Provide the [X, Y] coordinate of the cell's center where the given text is located.  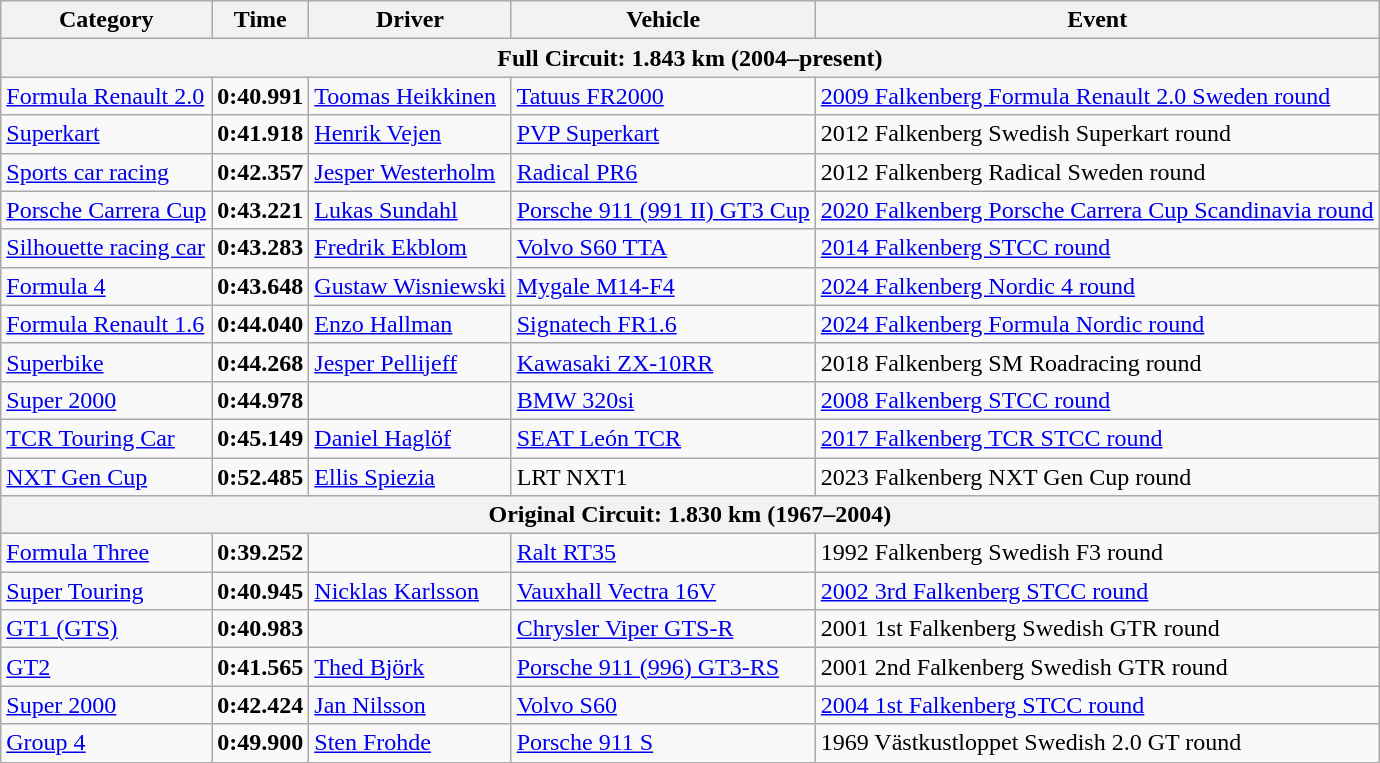
Jesper Pellijeff [410, 362]
Formula 4 [106, 286]
2024 Falkenberg Nordic 4 round [1097, 286]
NXT Gen Cup [106, 477]
GT2 [106, 667]
2023 Falkenberg NXT Gen Cup round [1097, 477]
2009 Falkenberg Formula Renault 2.0 Sweden round [1097, 96]
Super Touring [106, 591]
Radical PR6 [663, 172]
Superbike [106, 362]
0:52.485 [260, 477]
Formula Three [106, 553]
Henrik Vejen [410, 134]
0:42.424 [260, 705]
Porsche 911 (996) GT3-RS [663, 667]
Group 4 [106, 743]
PVP Superkart [663, 134]
Driver [410, 20]
Thed Björk [410, 667]
Daniel Haglöf [410, 438]
Signatech FR1.6 [663, 324]
Formula Renault 1.6 [106, 324]
0:39.252 [260, 553]
0:43.221 [260, 210]
Category [106, 20]
Lukas Sundahl [410, 210]
2001 1st Falkenberg Swedish GTR round [1097, 629]
2018 Falkenberg SM Roadracing round [1097, 362]
LRT NXT1 [663, 477]
Vauxhall Vectra 16V [663, 591]
2012 Falkenberg Swedish Superkart round [1097, 134]
2012 Falkenberg Radical Sweden round [1097, 172]
0:44.040 [260, 324]
0:43.648 [260, 286]
TCR Touring Car [106, 438]
2004 1st Falkenberg STCC round [1097, 705]
Chrysler Viper GTS-R [663, 629]
Silhouette racing car [106, 248]
Fredrik Ekblom [410, 248]
2014 Falkenberg STCC round [1097, 248]
Porsche Carrera Cup [106, 210]
BMW 320si [663, 400]
Mygale M14-F4 [663, 286]
Vehicle [663, 20]
Ralt RT35 [663, 553]
Superkart [106, 134]
Event [1097, 20]
2017 Falkenberg TCR STCC round [1097, 438]
1969 Västkustloppet Swedish 2.0 GT round [1097, 743]
Original Circuit: 1.830 km (1967–2004) [690, 515]
0:45.149 [260, 438]
Formula Renault 2.0 [106, 96]
0:44.268 [260, 362]
Sports car racing [106, 172]
GT1 (GTS) [106, 629]
Volvo S60 [663, 705]
Jesper Westerholm [410, 172]
Enzo Hallman [410, 324]
0:49.900 [260, 743]
0:40.991 [260, 96]
Porsche 911 S [663, 743]
Sten Frohde [410, 743]
Gustaw Wisniewski [410, 286]
2020 Falkenberg Porsche Carrera Cup Scandinavia round [1097, 210]
2024 Falkenberg Formula Nordic round [1097, 324]
0:40.983 [260, 629]
Time [260, 20]
Volvo S60 TTA [663, 248]
Jan Nilsson [410, 705]
0:44.978 [260, 400]
Toomas Heikkinen [410, 96]
SEAT León TCR [663, 438]
Ellis Spiezia [410, 477]
Kawasaki ZX-10RR [663, 362]
0:40.945 [260, 591]
2002 3rd Falkenberg STCC round [1097, 591]
2001 2nd Falkenberg Swedish GTR round [1097, 667]
0:43.283 [260, 248]
0:42.357 [260, 172]
Tatuus FR2000 [663, 96]
Nicklas Karlsson [410, 591]
0:41.918 [260, 134]
2008 Falkenberg STCC round [1097, 400]
Full Circuit: 1.843 km (2004–present) [690, 58]
0:41.565 [260, 667]
Porsche 911 (991 II) GT3 Cup [663, 210]
1992 Falkenberg Swedish F3 round [1097, 553]
